Determine the [X, Y] coordinate at the center of the cell enclosing the given text.  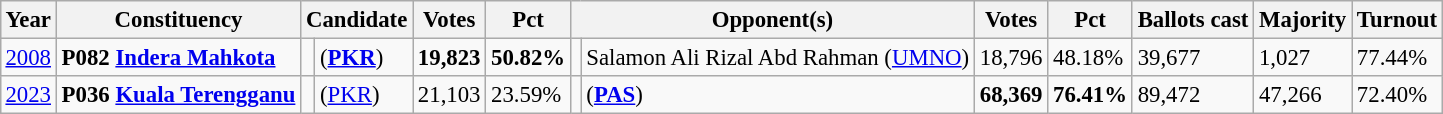
89,472 [1192, 95]
Ballots cast [1192, 20]
72.40% [1398, 95]
76.41% [1090, 95]
(PAS) [778, 95]
Opponent(s) [772, 20]
Year [28, 20]
2023 [28, 95]
50.82% [528, 57]
Candidate [357, 20]
Salamon Ali Rizal Abd Rahman (UMNO) [778, 57]
Turnout [1398, 20]
39,677 [1192, 57]
1,027 [1303, 57]
Majority [1303, 20]
P036 Kuala Terengganu [178, 95]
2008 [28, 57]
18,796 [1010, 57]
19,823 [450, 57]
Constituency [178, 20]
48.18% [1090, 57]
68,369 [1010, 95]
47,266 [1303, 95]
P082 Indera Mahkota [178, 57]
23.59% [528, 95]
21,103 [450, 95]
77.44% [1398, 57]
